For the text-containing cell, return its midpoint in (x, y) coordinate format. 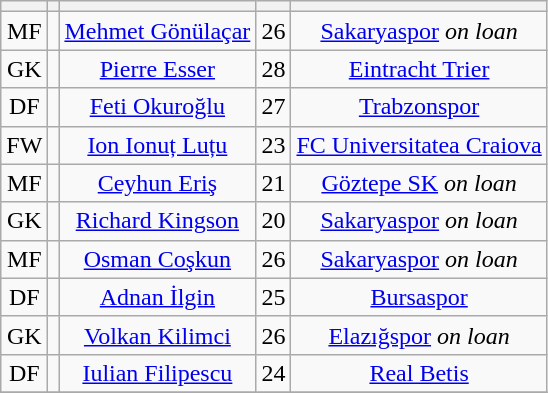
Osman Coşkun (158, 259)
Elazığspor on loan (419, 335)
Adnan İlgin (158, 297)
Eintracht Trier (419, 69)
Iulian Filipescu (158, 373)
Pierre Esser (158, 69)
Bursaspor (419, 297)
25 (274, 297)
Feti Okuroğlu (158, 107)
FW (24, 145)
Real Betis (419, 373)
27 (274, 107)
Mehmet Gönülaçar (158, 31)
28 (274, 69)
Ion Ionuț Luțu (158, 145)
Göztepe SK on loan (419, 183)
Volkan Kilimci (158, 335)
Trabzonspor (419, 107)
23 (274, 145)
FC Universitatea Craiova (419, 145)
20 (274, 221)
24 (274, 373)
Richard Kingson (158, 221)
21 (274, 183)
Ceyhun Eriş (158, 183)
